Return the [X, Y] coordinate for the center point of the cell that contains the specified text.  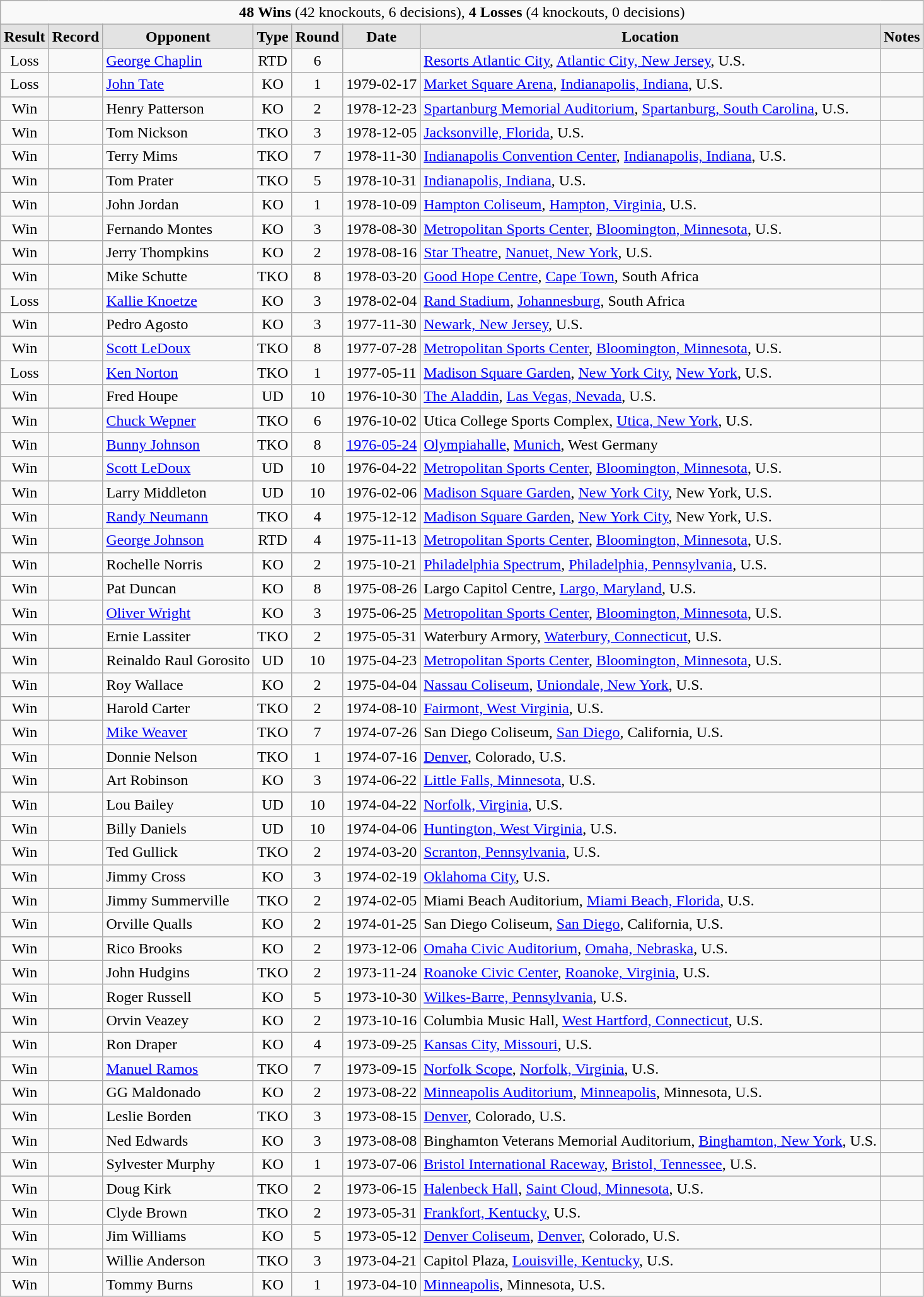
GG Maldonado [178, 1093]
1974-07-26 [382, 733]
Manuel Ramos [178, 1069]
Capitol Plaza, Louisville, Kentucky, U.S. [650, 1260]
1978-12-23 [382, 108]
Oliver Wright [178, 612]
Ernie Lassiter [178, 636]
Largo Capitol Centre, Largo, Maryland, U.S. [650, 588]
1974-06-22 [382, 781]
1975-04-04 [382, 684]
Ron Draper [178, 1044]
1974-08-10 [382, 709]
Philadelphia Spectrum, Philadelphia, Pennsylvania, U.S. [650, 564]
1973-10-16 [382, 1020]
John Tate [178, 84]
1978-03-20 [382, 276]
Denver Coliseum, Denver, Colorado, U.S. [650, 1236]
Tom Nickson [178, 132]
John Hudgins [178, 972]
Opponent [178, 37]
Norfolk, Virginia, U.S. [650, 805]
Spartanburg Memorial Auditorium, Spartanburg, South Carolina, U.S. [650, 108]
Omaha Civic Auditorium, Omaha, Nebraska, U.S. [650, 948]
1976-10-02 [382, 421]
Doug Kirk [178, 1189]
Willie Anderson [178, 1260]
The Aladdin, Las Vegas, Nevada, U.S. [650, 397]
1978-08-16 [382, 252]
Jimmy Cross [178, 876]
1973-04-10 [382, 1284]
1973-11-24 [382, 972]
Clyde Brown [178, 1213]
Mike Schutte [178, 276]
1974-04-22 [382, 805]
Scranton, Pennsylvania, U.S. [650, 852]
1978-12-05 [382, 132]
Jerry Thompkins [178, 252]
1977-11-30 [382, 325]
Reinaldo Raul Gorosito [178, 660]
Pedro Agosto [178, 325]
1976-02-06 [382, 492]
Chuck Wepner [178, 421]
1977-05-11 [382, 373]
Rico Brooks [178, 948]
Huntington, West Virginia, U.S. [650, 829]
1973-08-08 [382, 1141]
Olympiahalle, Munich, West Germany [650, 445]
1974-01-25 [382, 924]
1976-10-30 [382, 397]
Indianapolis Convention Center, Indianapolis, Indiana, U.S. [650, 156]
Market Square Arena, Indianapolis, Indiana, U.S. [650, 84]
Newark, New Jersey, U.S. [650, 325]
Art Robinson [178, 781]
Terry Mims [178, 156]
Binghamton Veterans Memorial Auditorium, Binghamton, New York, U.S. [650, 1141]
1975-05-31 [382, 636]
1974-03-20 [382, 852]
Date [382, 37]
Harold Carter [178, 709]
1973-06-15 [382, 1189]
Jim Williams [178, 1236]
1974-02-05 [382, 900]
Kallie Knoetze [178, 301]
1978-08-30 [382, 228]
1978-10-31 [382, 180]
1973-04-21 [382, 1260]
John Jordan [178, 204]
Waterbury Armory, Waterbury, Connecticut, U.S. [650, 636]
Fernando Montes [178, 228]
Randy Neumann [178, 516]
Frankfort, Kentucky, U.S. [650, 1213]
1975-08-26 [382, 588]
1975-06-25 [382, 612]
Minneapolis, Minnesota, U.S. [650, 1284]
1976-05-24 [382, 445]
1978-02-04 [382, 301]
Jacksonville, Florida, U.S. [650, 132]
Oklahoma City, U.S. [650, 876]
Fred Houpe [178, 397]
Hampton Coliseum, Hampton, Virginia, U.S. [650, 204]
Roger Russell [178, 996]
1973-10-30 [382, 996]
Result [25, 37]
1974-07-16 [382, 757]
Good Hope Centre, Cape Town, South Africa [650, 276]
Ken Norton [178, 373]
Donnie Nelson [178, 757]
1975-04-23 [382, 660]
1974-02-19 [382, 876]
Notes [902, 37]
Star Theatre, Nanuet, New York, U.S. [650, 252]
1973-05-12 [382, 1236]
Columbia Music Hall, West Hartford, Connecticut, U.S. [650, 1020]
1973-08-22 [382, 1093]
48 Wins (42 knockouts, 6 decisions), 4 Losses (4 knockouts, 0 decisions) [462, 13]
Kansas City, Missouri, U.S. [650, 1044]
Little Falls, Minnesota, U.S. [650, 781]
Miami Beach Auditorium, Miami Beach, Florida, U.S. [650, 900]
Orville Qualls [178, 924]
1973-12-06 [382, 948]
Jimmy Summerville [178, 900]
Larry Middleton [178, 492]
Resorts Atlantic City, Atlantic City, New Jersey, U.S. [650, 61]
1973-05-31 [382, 1213]
Roy Wallace [178, 684]
Tommy Burns [178, 1284]
Pat Duncan [178, 588]
1979-02-17 [382, 84]
1977-07-28 [382, 349]
Halenbeck Hall, Saint Cloud, Minnesota, U.S. [650, 1189]
Henry Patterson [178, 108]
Orvin Veazey [178, 1020]
Roanoke Civic Center, Roanoke, Virginia, U.S. [650, 972]
Minneapolis Auditorium, Minneapolis, Minnesota, U.S. [650, 1093]
1978-11-30 [382, 156]
Fairmont, West Virginia, U.S. [650, 709]
1973-09-25 [382, 1044]
Leslie Borden [178, 1117]
Indianapolis, Indiana, U.S. [650, 180]
Ned Edwards [178, 1141]
1976-04-22 [382, 468]
Wilkes-Barre, Pennsylvania, U.S. [650, 996]
Tom Prater [178, 180]
George Johnson [178, 540]
Rand Stadium, Johannesburg, South Africa [650, 301]
1973-07-06 [382, 1165]
1973-09-15 [382, 1069]
Ted Gullick [178, 852]
Rochelle Norris [178, 564]
Location [650, 37]
1975-12-12 [382, 516]
Norfolk Scope, Norfolk, Virginia, U.S. [650, 1069]
Utica College Sports Complex, Utica, New York, U.S. [650, 421]
1975-11-13 [382, 540]
1973-08-15 [382, 1117]
1975-10-21 [382, 564]
George Chaplin [178, 61]
1974-04-06 [382, 829]
Bunny Johnson [178, 445]
Type [272, 37]
Bristol International Raceway, Bristol, Tennessee, U.S. [650, 1165]
Billy Daniels [178, 829]
1978-10-09 [382, 204]
Round [317, 37]
Lou Bailey [178, 805]
Record [76, 37]
Nassau Coliseum, Uniondale, New York, U.S. [650, 684]
Mike Weaver [178, 733]
Sylvester Murphy [178, 1165]
